Identify which cell holds the provided text, then report its (x, y) central coordinate. 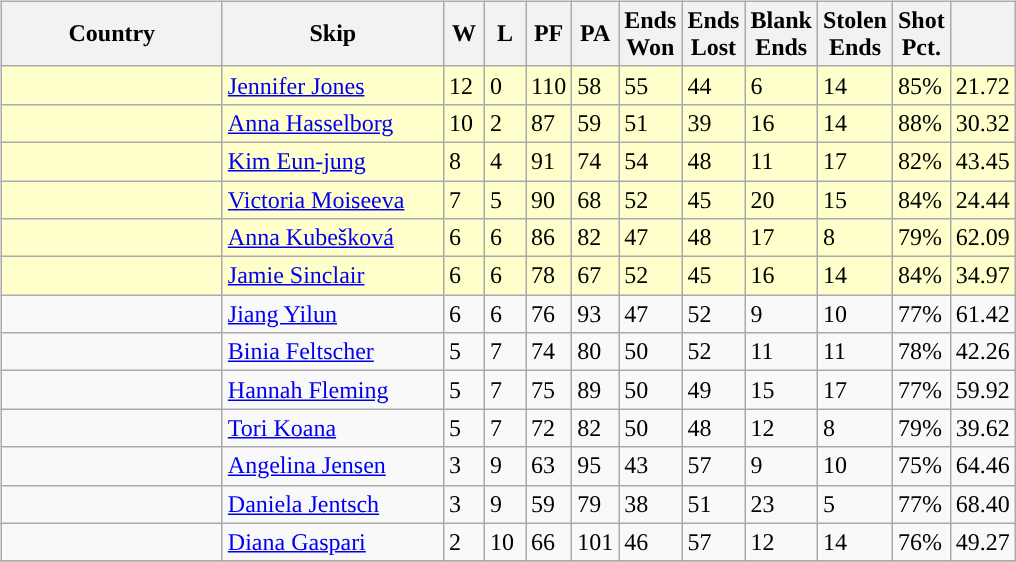
43 (650, 466)
Skip (332, 34)
0 (504, 85)
34.97 (982, 276)
24.44 (982, 199)
90 (549, 199)
Binia Feltscher (332, 352)
95 (596, 466)
85% (921, 85)
87 (549, 123)
30.32 (982, 123)
Shot Pct. (921, 34)
78 (549, 276)
80 (596, 352)
75% (921, 466)
86 (549, 238)
Jennifer Jones (332, 85)
39.62 (982, 428)
W (464, 34)
101 (596, 542)
Angelina Jensen (332, 466)
Hannah Fleming (332, 390)
110 (549, 85)
44 (714, 85)
Blank Ends (781, 34)
79 (596, 504)
76% (921, 542)
46 (650, 542)
21.72 (982, 85)
59.92 (982, 390)
68.40 (982, 504)
76 (549, 314)
Stolen Ends (854, 34)
62.09 (982, 238)
Jiang Yilun (332, 314)
Anna Hasselborg (332, 123)
42.26 (982, 352)
PA (596, 34)
67 (596, 276)
Country (112, 34)
93 (596, 314)
Tori Koana (332, 428)
Diana Gaspari (332, 542)
91 (549, 161)
PF (549, 34)
49 (714, 390)
68 (596, 199)
66 (549, 542)
4 (504, 161)
58 (596, 85)
Anna Kubešková (332, 238)
88% (921, 123)
89 (596, 390)
Ends Lost (714, 34)
63 (549, 466)
23 (781, 504)
38 (650, 504)
L (504, 34)
78% (921, 352)
61.42 (982, 314)
43.45 (982, 161)
Kim Eun-jung (332, 161)
Daniela Jentsch (332, 504)
Jamie Sinclair (332, 276)
20 (781, 199)
54 (650, 161)
64.46 (982, 466)
Ends Won (650, 34)
55 (650, 85)
75 (549, 390)
39 (714, 123)
82% (921, 161)
49.27 (982, 542)
Victoria Moiseeva (332, 199)
72 (549, 428)
